Determine the [X, Y] coordinate at the center of the cell enclosing the given text.  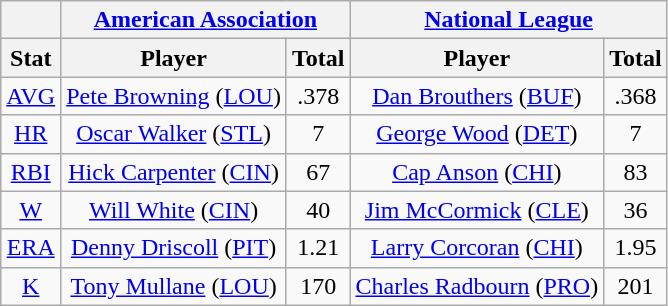
George Wood (DET) [477, 134]
Will White (CIN) [174, 210]
40 [318, 210]
RBI [31, 172]
Dan Brouthers (BUF) [477, 96]
1.21 [318, 248]
Stat [31, 58]
Cap Anson (CHI) [477, 172]
Hick Carpenter (CIN) [174, 172]
36 [636, 210]
Oscar Walker (STL) [174, 134]
Larry Corcoran (CHI) [477, 248]
K [31, 286]
AVG [31, 96]
67 [318, 172]
HR [31, 134]
1.95 [636, 248]
Pete Browning (LOU) [174, 96]
170 [318, 286]
American Association [206, 20]
.378 [318, 96]
Jim McCormick (CLE) [477, 210]
W [31, 210]
Charles Radbourn (PRO) [477, 286]
Denny Driscoll (PIT) [174, 248]
201 [636, 286]
Tony Mullane (LOU) [174, 286]
.368 [636, 96]
ERA [31, 248]
National League [508, 20]
83 [636, 172]
